Output the (x, y) coordinate of the center of the cell containing the given text.  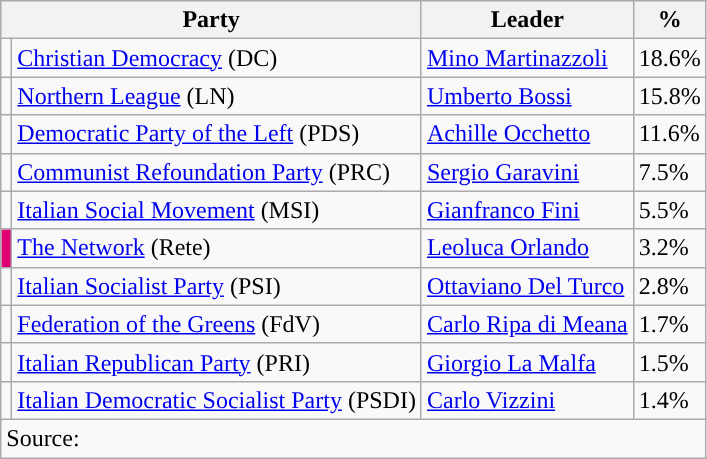
11.6% (670, 134)
Carlo Vizzini (527, 400)
Umberto Bossi (527, 96)
1.5% (670, 362)
Source: (354, 438)
18.6% (670, 58)
Italian Social Movement (MSI) (217, 210)
Italian Democratic Socialist Party (PSDI) (217, 400)
Leoluca Orlando (527, 248)
Italian Socialist Party (PSI) (217, 286)
Christian Democracy (DC) (217, 58)
Northern League (LN) (217, 96)
2.8% (670, 286)
The Network (Rete) (217, 248)
Party (212, 20)
1.4% (670, 400)
1.7% (670, 324)
Communist Refoundation Party (PRC) (217, 172)
Carlo Ripa di Meana (527, 324)
Achille Occhetto (527, 134)
Leader (527, 20)
Federation of the Greens (FdV) (217, 324)
5.5% (670, 210)
Ottaviano Del Turco (527, 286)
Gianfranco Fini (527, 210)
Giorgio La Malfa (527, 362)
Democratic Party of the Left (PDS) (217, 134)
15.8% (670, 96)
Italian Republican Party (PRI) (217, 362)
7.5% (670, 172)
3.2% (670, 248)
Sergio Garavini (527, 172)
Mino Martinazzoli (527, 58)
% (670, 20)
